Capture the cell that displays the provided text and extract its [X, Y] central coordinate. 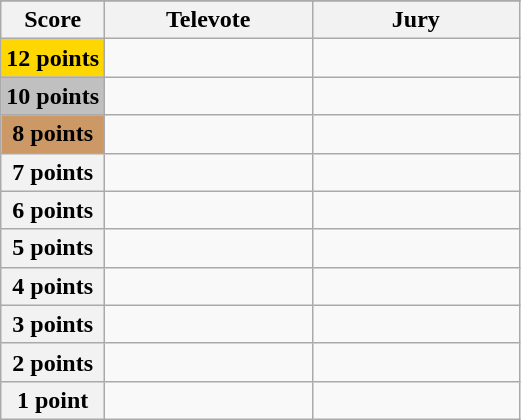
Televote [209, 20]
Score [53, 20]
5 points [53, 248]
7 points [53, 172]
8 points [53, 134]
4 points [53, 286]
12 points [53, 58]
6 points [53, 210]
3 points [53, 324]
Jury [416, 20]
10 points [53, 96]
2 points [53, 362]
1 point [53, 400]
